From the cell containing the given text, extract its center point as [X, Y] coordinate. 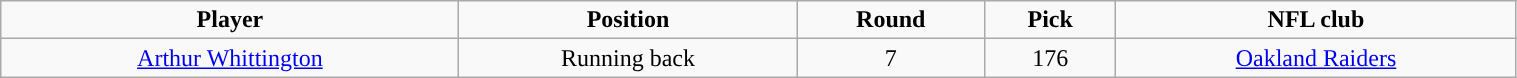
Pick [1050, 20]
NFL club [1316, 20]
176 [1050, 58]
Arthur Whittington [230, 58]
Player [230, 20]
Position [628, 20]
Oakland Raiders [1316, 58]
7 [890, 58]
Running back [628, 58]
Round [890, 20]
